Pinpoint the cell where the given text exists, returning its [x, y] midpoint coordinate. 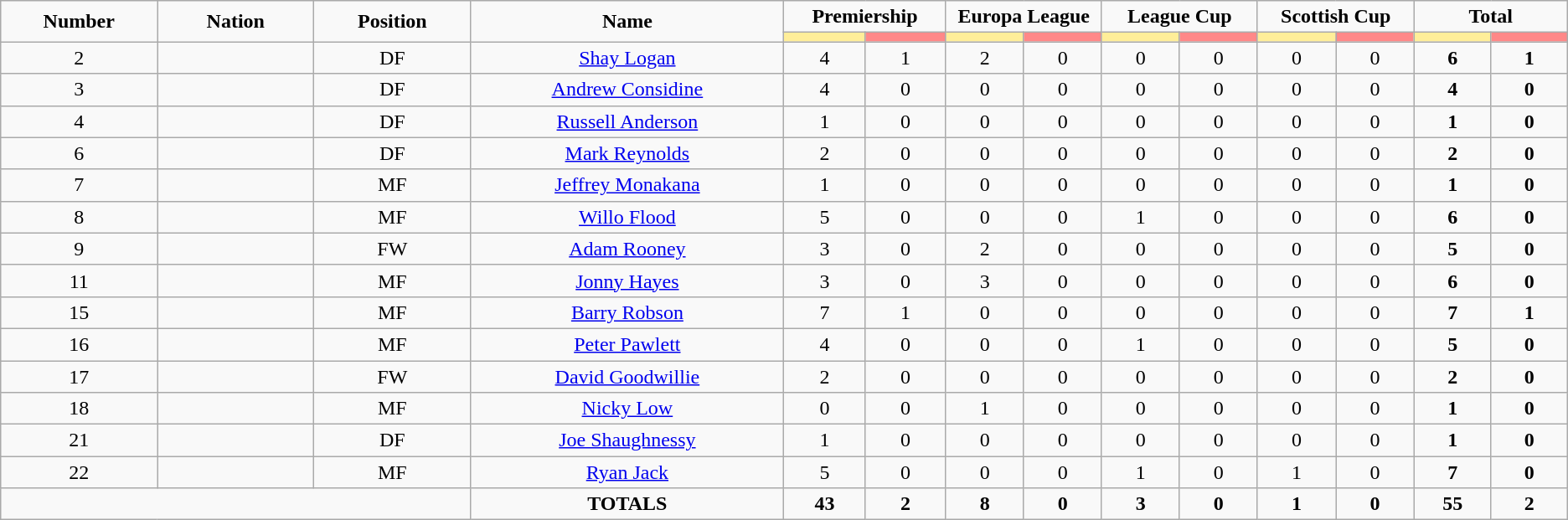
17 [79, 376]
Ryan Jack [627, 472]
Peter Pawlett [627, 344]
Willo Flood [627, 217]
TOTALS [627, 504]
David Goodwillie [627, 376]
Nicky Low [627, 409]
Europa League [1024, 17]
11 [79, 281]
55 [1452, 504]
Position [392, 22]
Joe Shaughnessy [627, 440]
Jeffrey Monakana [627, 185]
Barry Robson [627, 312]
Name [627, 22]
Total [1491, 17]
Premiership [864, 17]
16 [79, 344]
Mark Reynolds [627, 153]
15 [79, 312]
Jonny Hayes [627, 281]
League Cup [1179, 17]
Shay Logan [627, 58]
9 [79, 249]
18 [79, 409]
Andrew Considine [627, 90]
Russell Anderson [627, 121]
Scottish Cup [1335, 17]
21 [79, 440]
43 [824, 504]
Adam Rooney [627, 249]
22 [79, 472]
Nation [236, 22]
Number [79, 22]
